Output the [X, Y] coordinate of the center of the cell containing the given text.  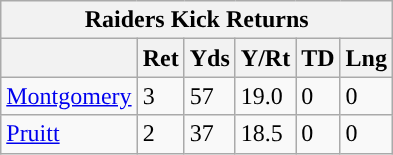
Pruitt [69, 134]
19.0 [265, 96]
Montgomery [69, 96]
2 [160, 134]
Yds [210, 58]
TD [318, 58]
Raiders Kick Returns [197, 20]
Y/Rt [265, 58]
Lng [366, 58]
Ret [160, 58]
37 [210, 134]
57 [210, 96]
3 [160, 96]
18.5 [265, 134]
